Locate the cell with the specified text and output its (X, Y) center coordinate. 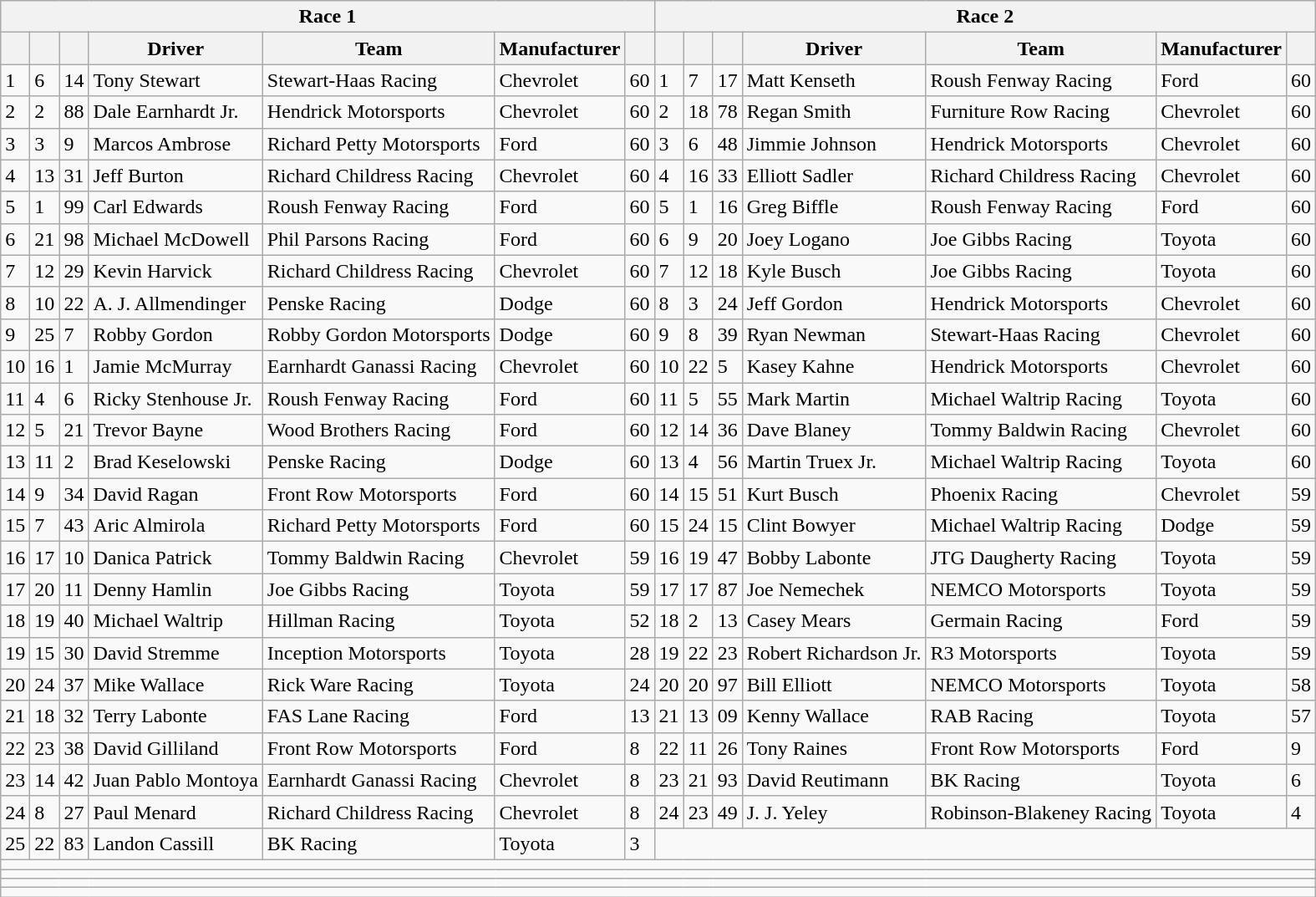
37 (74, 685)
48 (727, 144)
Inception Motorsports (379, 653)
Jamie McMurray (175, 366)
David Gilliland (175, 748)
26 (727, 748)
R3 Motorsports (1041, 653)
Wood Brothers Racing (379, 431)
Brad Keselowski (175, 462)
78 (727, 112)
Rick Ware Racing (379, 685)
Carl Edwards (175, 207)
Matt Kenseth (834, 80)
Landon Cassill (175, 843)
99 (74, 207)
Kurt Busch (834, 494)
Danica Patrick (175, 558)
David Reutimann (834, 780)
Bobby Labonte (834, 558)
Race 2 (985, 17)
87 (727, 589)
JTG Daugherty Racing (1041, 558)
FAS Lane Racing (379, 716)
30 (74, 653)
Jeff Burton (175, 176)
David Ragan (175, 494)
Dave Blaney (834, 431)
Kasey Kahne (834, 366)
Ryan Newman (834, 334)
Juan Pablo Montoya (175, 780)
Phoenix Racing (1041, 494)
27 (74, 812)
Clint Bowyer (834, 526)
Joe Nemechek (834, 589)
Trevor Bayne (175, 431)
David Stremme (175, 653)
93 (727, 780)
98 (74, 239)
40 (74, 621)
Phil Parsons Racing (379, 239)
Mike Wallace (175, 685)
Kyle Busch (834, 271)
57 (1302, 716)
31 (74, 176)
Tony Stewart (175, 80)
Elliott Sadler (834, 176)
28 (640, 653)
Jeff Gordon (834, 303)
51 (727, 494)
J. J. Yeley (834, 812)
38 (74, 748)
56 (727, 462)
Joey Logano (834, 239)
Tony Raines (834, 748)
Kevin Harvick (175, 271)
Jimmie Johnson (834, 144)
32 (74, 716)
Robert Richardson Jr. (834, 653)
Greg Biffle (834, 207)
Germain Racing (1041, 621)
43 (74, 526)
Denny Hamlin (175, 589)
Hillman Racing (379, 621)
29 (74, 271)
Michael Waltrip (175, 621)
58 (1302, 685)
Race 1 (328, 17)
36 (727, 431)
49 (727, 812)
A. J. Allmendinger (175, 303)
Regan Smith (834, 112)
Paul Menard (175, 812)
39 (727, 334)
Robby Gordon Motorsports (379, 334)
Casey Mears (834, 621)
RAB Racing (1041, 716)
Martin Truex Jr. (834, 462)
Mark Martin (834, 399)
34 (74, 494)
Marcos Ambrose (175, 144)
55 (727, 399)
88 (74, 112)
42 (74, 780)
83 (74, 843)
09 (727, 716)
Robinson-Blakeney Racing (1041, 812)
97 (727, 685)
Robby Gordon (175, 334)
Michael McDowell (175, 239)
Terry Labonte (175, 716)
52 (640, 621)
Ricky Stenhouse Jr. (175, 399)
33 (727, 176)
Aric Almirola (175, 526)
Kenny Wallace (834, 716)
Furniture Row Racing (1041, 112)
Dale Earnhardt Jr. (175, 112)
Bill Elliott (834, 685)
47 (727, 558)
